Capture the cell that displays the provided text and extract its [X, Y] central coordinate. 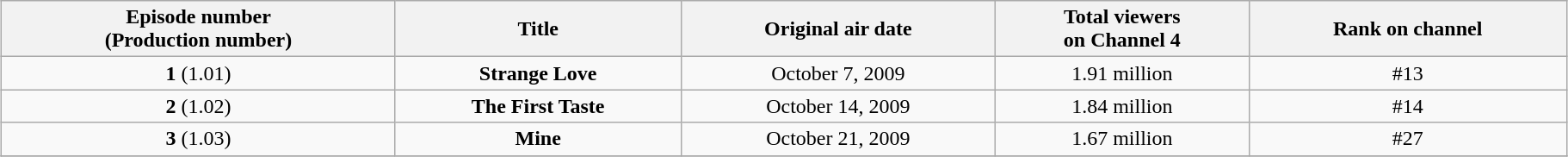
1.67 million [1122, 139]
1.91 million [1122, 73]
#14 [1408, 106]
October 21, 2009 [838, 139]
Rank on channel [1408, 29]
Episode number(Production number) [199, 29]
#27 [1408, 139]
1 (1.01) [199, 73]
October 14, 2009 [838, 106]
Total viewerson Channel 4 [1122, 29]
Strange Love [538, 73]
Title [538, 29]
October 7, 2009 [838, 73]
The First Taste [538, 106]
Original air date [838, 29]
3 (1.03) [199, 139]
1.84 million [1122, 106]
#13 [1408, 73]
2 (1.02) [199, 106]
Mine [538, 139]
